Output the [X, Y] coordinate of the center of the cell containing the given text.  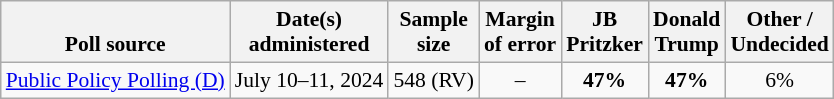
JBPritzker [604, 32]
DonaldTrump [686, 32]
Samplesize [434, 32]
Poll source [116, 32]
– [520, 80]
Marginof error [520, 32]
6% [779, 80]
July 10–11, 2024 [310, 80]
Public Policy Polling (D) [116, 80]
Other /Undecided [779, 32]
Date(s)administered [310, 32]
548 (RV) [434, 80]
